Search for the cell housing the specified text and yield its (X, Y) center coordinate. 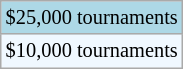
$10,000 tournaments (92, 51)
$25,000 tournaments (92, 17)
